Determine the (X, Y) coordinate at the center of the cell enclosing the given text.  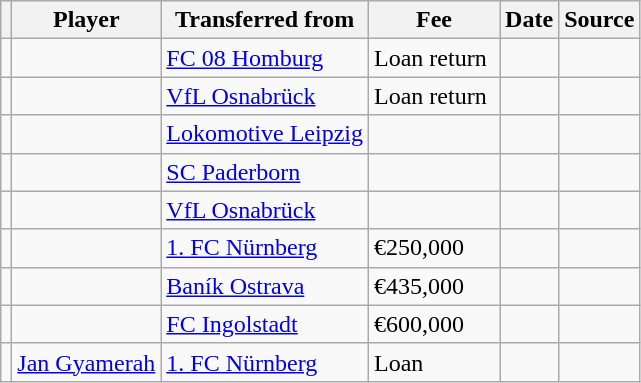
Loan (434, 362)
Lokomotive Leipzig (265, 134)
€600,000 (434, 324)
FC Ingolstadt (265, 324)
€435,000 (434, 286)
Jan Gyamerah (86, 362)
Date (530, 20)
Transferred from (265, 20)
Player (86, 20)
Fee (434, 20)
€250,000 (434, 248)
Source (600, 20)
SC Paderborn (265, 172)
Baník Ostrava (265, 286)
FC 08 Homburg (265, 58)
